Output the (X, Y) coordinate of the center of the cell containing the given text.  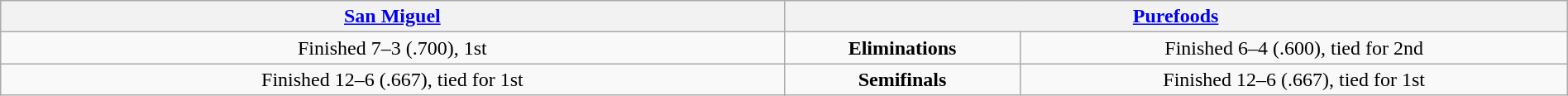
San Miguel (392, 17)
Finished 6–4 (.600), tied for 2nd (1293, 48)
Purefoods (1176, 17)
Semifinals (902, 79)
Eliminations (902, 48)
Finished 7–3 (.700), 1st (392, 48)
